Determine the (X, Y) coordinate at the center of the cell enclosing the given text.  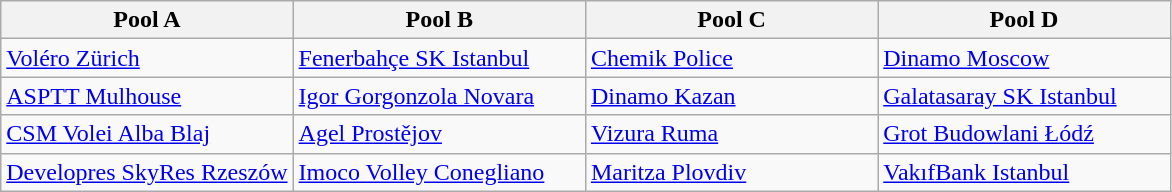
CSM Volei Alba Blaj (147, 134)
Grot Budowlani Łódź (1024, 134)
Galatasaray SK Istanbul (1024, 96)
ASPTT Mulhouse (147, 96)
VakıfBank Istanbul (1024, 172)
Igor Gorgonzola Novara (439, 96)
Developres SkyRes Rzeszów (147, 172)
Pool B (439, 20)
Agel Prostějov (439, 134)
Fenerbahçe SK Istanbul (439, 58)
Pool A (147, 20)
Maritza Plovdiv (731, 172)
Pool D (1024, 20)
Dinamo Kazan (731, 96)
Pool C (731, 20)
Vizura Ruma (731, 134)
Imoco Volley Conegliano (439, 172)
Chemik Police (731, 58)
Dinamo Moscow (1024, 58)
Voléro Zürich (147, 58)
